Find where the given text appears and provide that cell's center as [x, y] coordinate. 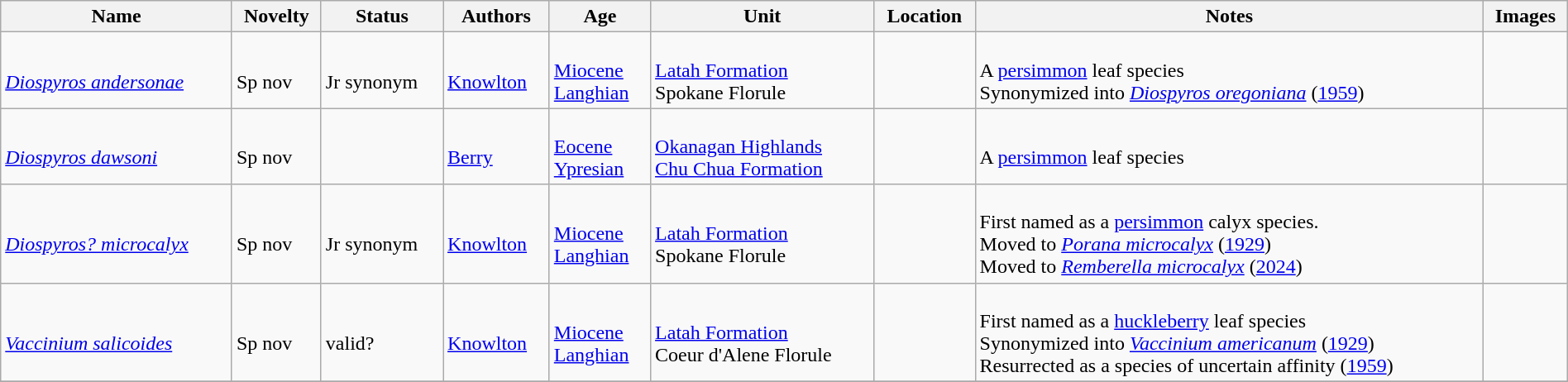
Authors [496, 17]
Vaccinium salicoides [117, 332]
Unit [762, 17]
Diospyros andersonae [117, 70]
Okanagan HighlandsChu Chua Formation [762, 146]
A persimmon leaf speciesSynonymized into Diospyros oregoniana (1959) [1229, 70]
Images [1526, 17]
Novelty [276, 17]
Name [117, 17]
Diospyros dawsoni [117, 146]
Status [382, 17]
Location [925, 17]
Notes [1229, 17]
First named as a huckleberry leaf speciesSynonymized into Vaccinium americanum (1929) Resurrected as a species of uncertain affinity (1959) [1229, 332]
Latah FormationCoeur d'Alene Florule [762, 332]
valid? [382, 332]
Diospyros? microcalyx [117, 233]
A persimmon leaf species [1229, 146]
First named as a persimmon calyx species.Moved to Porana microcalyx (1929)Moved to Remberella microcalyx (2024) [1229, 233]
Berry [496, 146]
Age [600, 17]
EoceneYpresian [600, 146]
